Capture the cell that displays the provided text and extract its (X, Y) central coordinate. 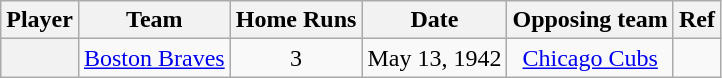
Ref (696, 20)
3 (296, 58)
Boston Braves (154, 58)
May 13, 1942 (434, 58)
Date (434, 20)
Player (40, 20)
Home Runs (296, 20)
Opposing team (590, 20)
Team (154, 20)
Chicago Cubs (590, 58)
